From the cell containing the given text, extract its center point as (X, Y) coordinate. 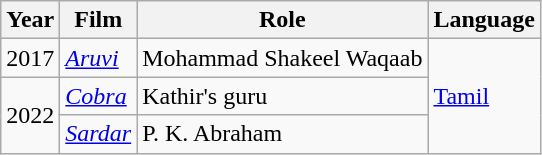
Kathir's guru (282, 96)
2022 (30, 115)
Year (30, 20)
Language (484, 20)
Mohammad Shakeel Waqaab (282, 58)
Tamil (484, 96)
Role (282, 20)
2017 (30, 58)
Cobra (98, 96)
P. K. Abraham (282, 134)
Sardar (98, 134)
Aruvi (98, 58)
Film (98, 20)
